Detect which cell encompasses the target text, then output its (x, y) center coordinate. 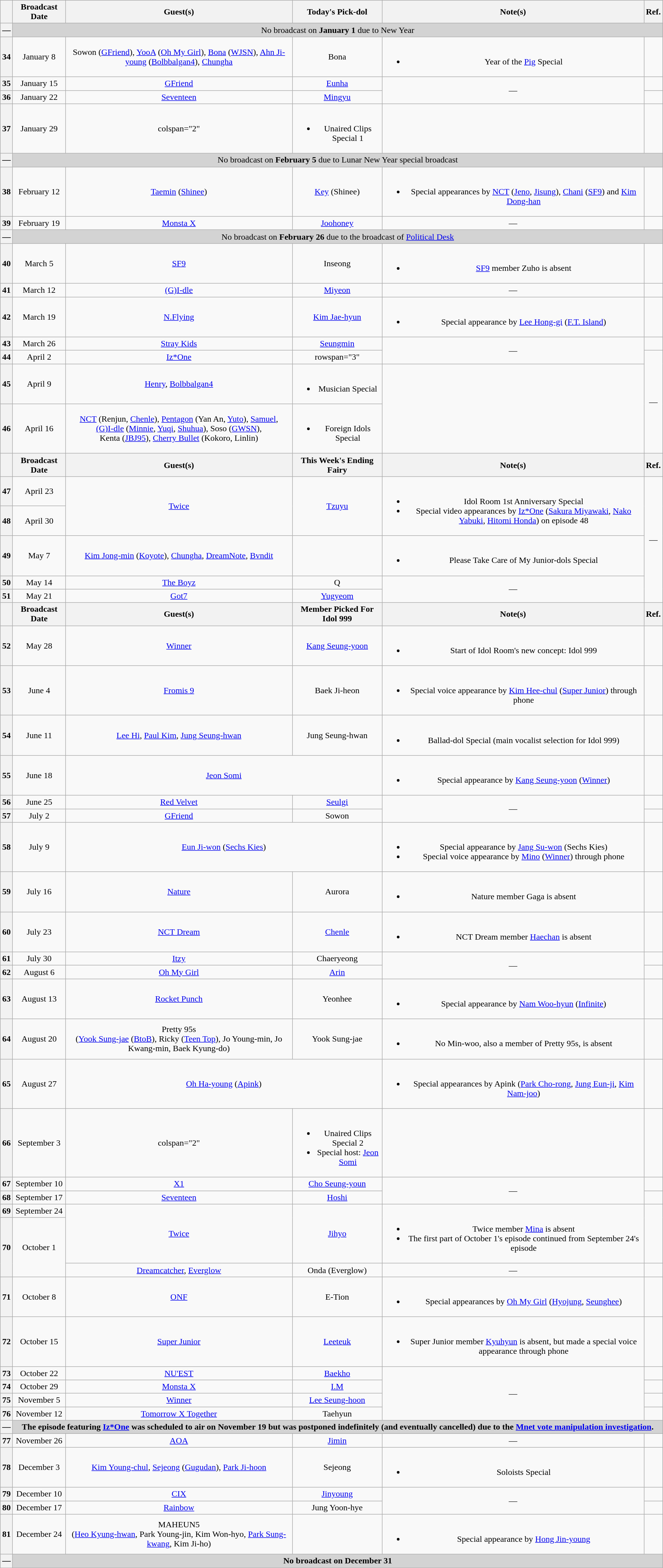
Hoshi (337, 1197)
Cho Seung-youn (337, 1184)
Kim Jae-hyun (337, 317)
Got7 (179, 596)
August 13 (39, 999)
Special appearances by NCT (Jeno, Jisung), Chani (SF9) and Kim Dong-han (513, 192)
72 (6, 1341)
February 19 (39, 223)
39 (6, 223)
July 16 (39, 892)
38 (6, 192)
July 23 (39, 932)
67 (6, 1184)
71 (6, 1296)
This Week's Ending Fairy (337, 465)
78 (6, 1467)
April 2 (39, 357)
36 (6, 97)
57 (6, 815)
September 24 (39, 1211)
Seulgi (337, 802)
70 (6, 1247)
Rainbow (179, 1507)
I.M (337, 1387)
Kang Seung-yoon (337, 646)
77 (6, 1441)
March 19 (39, 317)
Taemin (Shinee) (179, 192)
74 (6, 1387)
May 28 (39, 646)
Special appearance by Nam Woo-hyun (Infinite) (513, 999)
November 26 (39, 1441)
August 6 (39, 972)
Super Junior (179, 1341)
37 (6, 129)
October 8 (39, 1296)
SF9 member Zuho is absent (513, 263)
August 20 (39, 1039)
Miyeon (337, 290)
Sejeong (337, 1467)
Fromis 9 (179, 690)
Baekho (337, 1373)
(G)I-dle (179, 290)
June 4 (39, 690)
December 3 (39, 1467)
Eun Ji-won (Sechs Kies) (224, 847)
40 (6, 263)
Kim Young-chul, Sejeong (Gugudan), Park Ji-hoon (179, 1467)
Ballad-dol Special (main vocalist selection for Idol 999) (513, 735)
March 12 (39, 290)
Pretty 95s(Yook Sung-jae (BtoB), Ricky (Teen Top), Jo Young-min, Jo Kwang-min, Baek Kyung-do) (179, 1039)
SF9 (179, 263)
Special appearances by Oh My Girl (Hyojung, Seunghee) (513, 1296)
The Boyz (179, 582)
Chaeryeong (337, 959)
Aurora (337, 892)
49 (6, 556)
66 (6, 1143)
MAHEUN5(Heo Kyung-hwan, Park Young-jin, Kim Won-hyo, Park Sung-kwang, Kim Ji-ho) (179, 1534)
75 (6, 1400)
58 (6, 847)
NCT (Renjun, Chenle), Pentagon (Yan An, Yuto), Samuel,(G)I-dle (Minnie, Yuqi, Shuhua), Soso (GWSN),Kenta (JBJ95), Cherry Bullet (Kokoro, Linlin) (179, 429)
April 30 (39, 521)
Bona (337, 57)
May 14 (39, 582)
79 (6, 1494)
56 (6, 802)
54 (6, 735)
October 15 (39, 1341)
April 9 (39, 384)
No Min-woo, also a member of Pretty 95s, is absent (513, 1039)
rowspan="3" (337, 357)
Sowon (GFriend), YooA (Oh My Girl), Bona (WJSN), Ahn Ji-young (Bolbbalgan4), Chungha (179, 57)
Baek Ji-heon (337, 690)
June 25 (39, 802)
Unaired Clips Special 1 (337, 129)
Mingyu (337, 97)
May 21 (39, 596)
Oh Ha-young (Apink) (224, 1084)
42 (6, 317)
Jung Seung-hwan (337, 735)
October 1 (39, 1247)
Dreamcatcher, Everglow (179, 1270)
Jeon Somi (224, 775)
Eunha (337, 84)
April 16 (39, 429)
X1 (179, 1184)
May 7 (39, 556)
Year of the Pig Special (513, 57)
41 (6, 290)
48 (6, 521)
Please Take Care of My Junior-dols Special (513, 556)
Chenle (337, 932)
December 10 (39, 1494)
Seungmin (337, 344)
Itzy (179, 959)
43 (6, 344)
Onda (Everglow) (337, 1270)
No broadcast on February 26 due to the broadcast of Political Desk (338, 236)
Iz*One (179, 357)
March 26 (39, 344)
Jinyoung (337, 1494)
Oh My Girl (179, 972)
January 29 (39, 129)
63 (6, 999)
46 (6, 429)
Red Velvet (179, 802)
Inseong (337, 263)
80 (6, 1507)
Nature member Gaga is absent (513, 892)
69 (6, 1211)
NU'EST (179, 1373)
61 (6, 959)
Special appearance by Lee Hong-gi (F.T. Island) (513, 317)
59 (6, 892)
55 (6, 775)
Taehyun (337, 1414)
Special appearance by Kang Seung-yoon (Winner) (513, 775)
Special appearance by Jang Su-won (Sechs Kies)Special voice appearance by Mino (Winner) through phone (513, 847)
Soloists Special (513, 1467)
60 (6, 932)
January 22 (39, 97)
52 (6, 646)
34 (6, 57)
NCT Dream member Haechan is absent (513, 932)
Special appearances by Apink (Park Cho-rong, Jung Eun-ji, Kim Nam-joo) (513, 1084)
Special appearance by Hong Jin-young (513, 1534)
Start of Idol Room's new concept: Idol 999 (513, 646)
January 15 (39, 84)
Super Junior member Kyuhyun is absent, but made a special voice appearance through phone (513, 1341)
Jihyo (337, 1233)
Stray Kids (179, 344)
February 12 (39, 192)
Kim Jong-min (Koyote), Chungha, DreamNote, Bvndit (179, 556)
Leeteuk (337, 1341)
September 17 (39, 1197)
64 (6, 1039)
July 30 (39, 959)
Jimin (337, 1441)
July 9 (39, 847)
No broadcast on January 1 due to New Year (338, 30)
March 5 (39, 263)
Lee Seung-hoon (337, 1400)
Unaired Clips Special 2Special host: Jeon Somi (337, 1143)
Sowon (337, 815)
73 (6, 1373)
Idol Room 1st Anniversary SpecialSpecial video appearances by Iz*One (Sakura Miyawaki, Nako Yabuki, Hitomi Honda) on episode 48 (513, 506)
Special voice appearance by Kim Hee-chul (Super Junior) through phone (513, 690)
Key (Shinee) (337, 192)
Musician Special (337, 384)
Arin (337, 972)
Tomorrow X Together (179, 1414)
September 10 (39, 1184)
November 5 (39, 1400)
AOA (179, 1441)
Foreign Idols Special (337, 429)
53 (6, 690)
35 (6, 84)
December 24 (39, 1534)
81 (6, 1534)
Joohoney (337, 223)
50 (6, 582)
November 12 (39, 1414)
Tzuyu (337, 506)
October 29 (39, 1387)
Member Picked For Idol 999 (337, 614)
Henry, Bolbbalgan4 (179, 384)
January 8 (39, 57)
ONF (179, 1296)
No broadcast on February 5 due to Lunar New Year special broadcast (338, 160)
June 18 (39, 775)
E-Tion (337, 1296)
July 2 (39, 815)
August 27 (39, 1084)
December 17 (39, 1507)
April 23 (39, 491)
68 (6, 1197)
62 (6, 972)
June 11 (39, 735)
Yook Sung-jae (337, 1039)
76 (6, 1414)
65 (6, 1084)
September 3 (39, 1143)
Today's Pick-dol (337, 12)
CIX (179, 1494)
44 (6, 357)
No broadcast on December 31 (338, 1561)
Nature (179, 892)
Rocket Punch (179, 999)
NCT Dream (179, 932)
Yeonhee (337, 999)
Q (337, 582)
October 22 (39, 1373)
Yugyeom (337, 596)
Twice member Mina is absentThe first part of October 1's episode continued from September 24's episode (513, 1233)
Lee Hi, Paul Kim, Jung Seung-hwan (179, 735)
45 (6, 384)
47 (6, 491)
51 (6, 596)
N.Flying (179, 317)
Jung Yoon-hye (337, 1507)
